From the cell containing the given text, extract its center point as [x, y] coordinate. 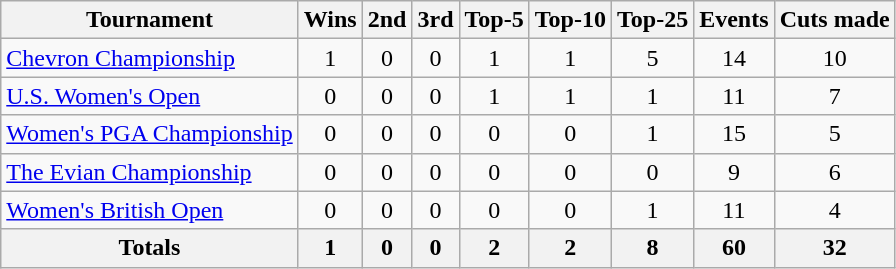
Cuts made [834, 20]
Top-10 [570, 20]
Women's British Open [150, 210]
Chevron Championship [150, 58]
2nd [387, 20]
Top-5 [494, 20]
8 [652, 248]
32 [834, 248]
The Evian Championship [150, 172]
Women's PGA Championship [150, 134]
4 [834, 210]
Events [734, 20]
Totals [150, 248]
Top-25 [652, 20]
15 [734, 134]
U.S. Women's Open [150, 96]
9 [734, 172]
10 [834, 58]
7 [834, 96]
Wins [330, 20]
14 [734, 58]
60 [734, 248]
6 [834, 172]
3rd [436, 20]
Tournament [150, 20]
